Scan for the cell matching the given text and deliver its (X, Y) coordinate at center. 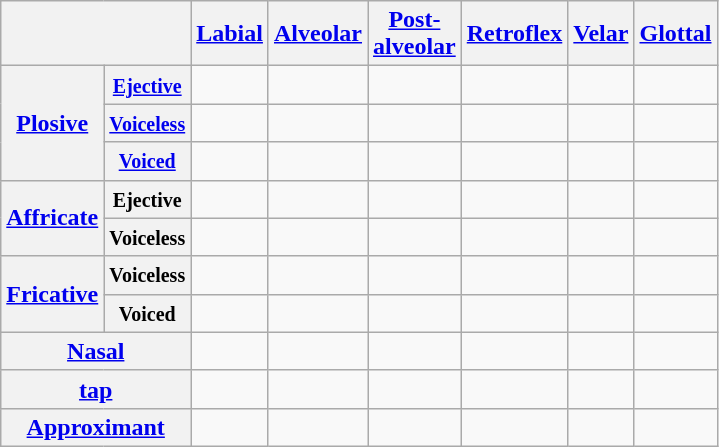
Labial (230, 34)
Plosive (52, 123)
Nasal (96, 351)
Glottal (676, 34)
Post-alveolar (415, 34)
Alveolar (318, 34)
Affricate (52, 218)
Velar (601, 34)
tap (96, 389)
Approximant (96, 427)
Fricative (52, 294)
Retroflex (514, 34)
